Detect which cell encompasses the target text, then output its [X, Y] center coordinate. 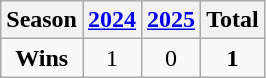
Total [233, 20]
Season [42, 20]
2024 [112, 20]
2025 [172, 20]
0 [172, 58]
Wins [42, 58]
